Find where the given text appears and provide that cell's center as [x, y] coordinate. 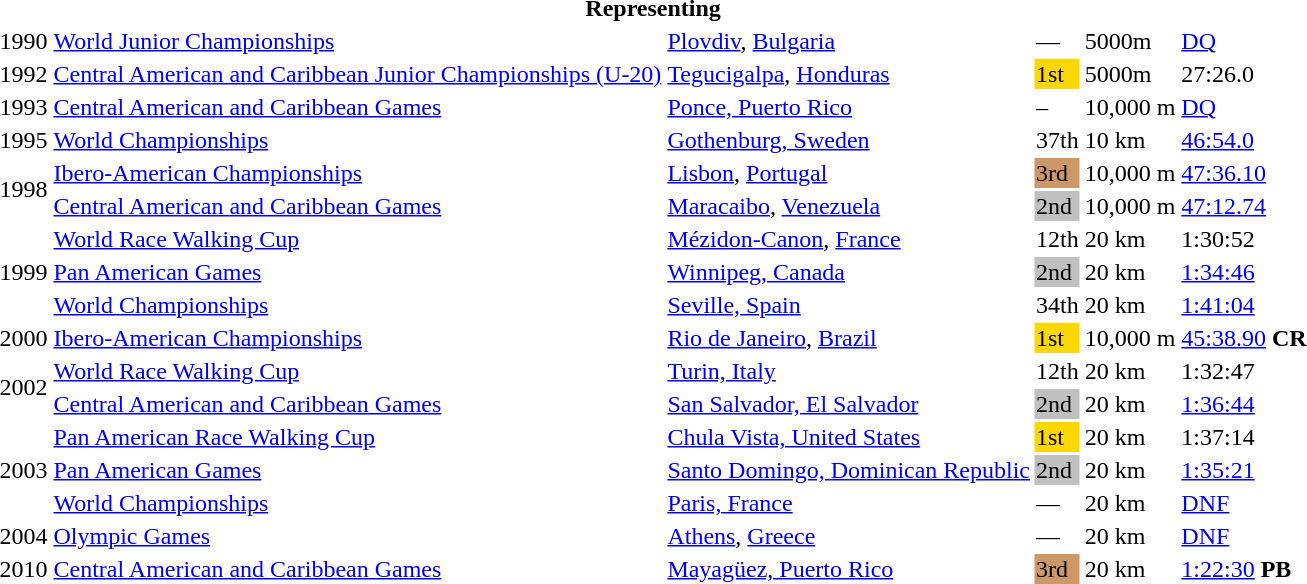
34th [1057, 305]
Tegucigalpa, Honduras [849, 74]
World Junior Championships [358, 41]
Mézidon-Canon, France [849, 239]
San Salvador, El Salvador [849, 404]
Santo Domingo, Dominican Republic [849, 470]
Central American and Caribbean Junior Championships (U-20) [358, 74]
Maracaibo, Venezuela [849, 206]
Ponce, Puerto Rico [849, 107]
10 km [1130, 140]
Gothenburg, Sweden [849, 140]
Seville, Spain [849, 305]
Chula Vista, United States [849, 437]
Pan American Race Walking Cup [358, 437]
Winnipeg, Canada [849, 272]
37th [1057, 140]
Olympic Games [358, 536]
Rio de Janeiro, Brazil [849, 338]
Lisbon, Portugal [849, 173]
Turin, Italy [849, 371]
Plovdiv, Bulgaria [849, 41]
Athens, Greece [849, 536]
Mayagüez, Puerto Rico [849, 569]
Paris, France [849, 503]
– [1057, 107]
